Provide the [x, y] coordinate of the cell's center where the given text is located.  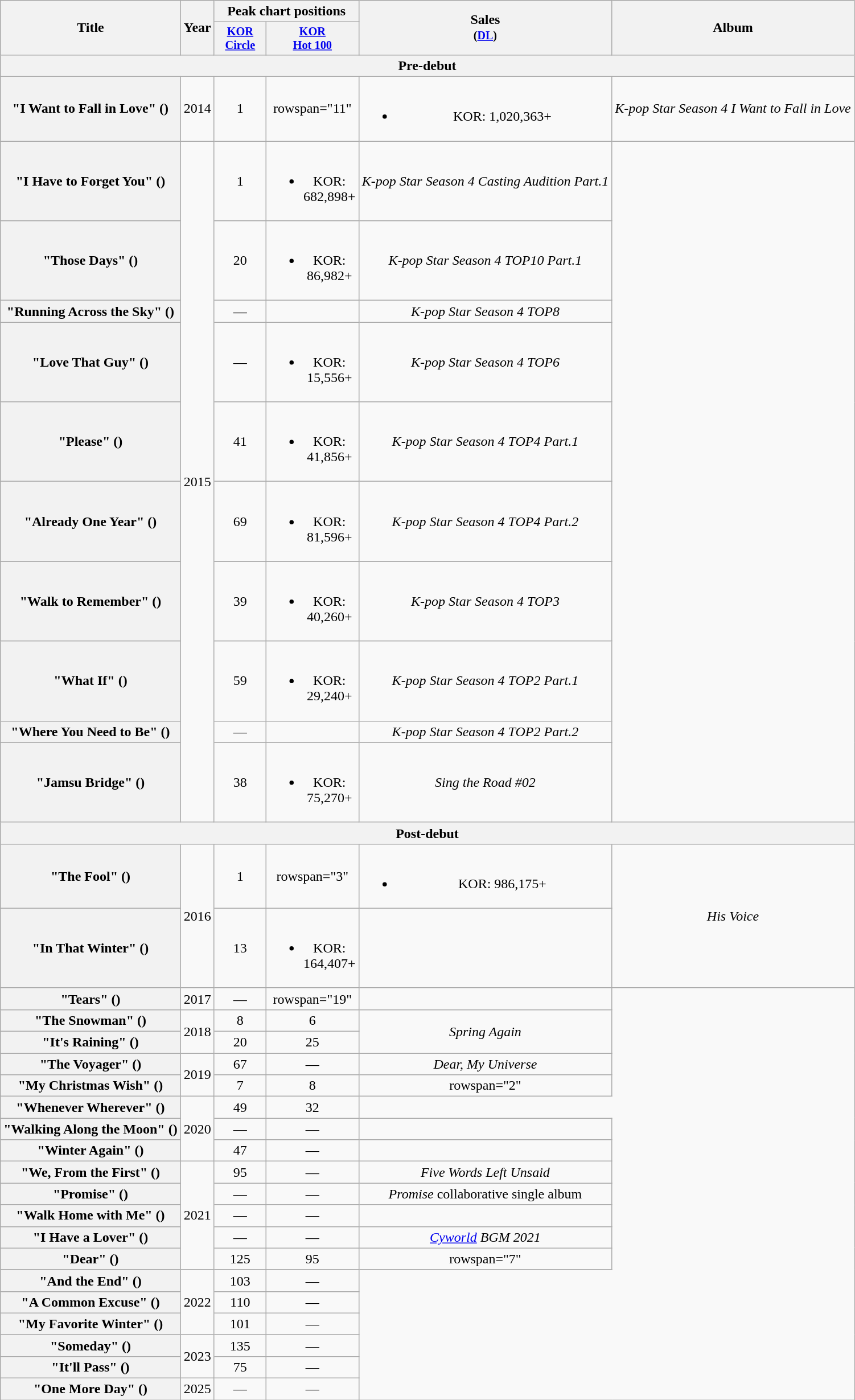
KOR: 15,556+ [312, 362]
101 [240, 1324]
KOR: 81,596+ [312, 522]
Pre-debut [427, 65]
KOR: 682,898+ [312, 181]
rowspan="3" [312, 876]
KOR: 75,270+ [312, 782]
"Please" () [91, 442]
6 [312, 1020]
Album [733, 28]
69 [240, 522]
39 [240, 601]
2018 [197, 1031]
KOR: 41,856+ [312, 442]
2022 [197, 1302]
38 [240, 782]
Sales(DL) [485, 28]
13 [240, 948]
K-pop Star Season 4 TOP10 Part.1 [485, 261]
KOR: 164,407+ [312, 948]
K-pop Star Season 4 TOP4 Part.2 [485, 522]
"The Voyager" () [91, 1064]
KOR: 40,260+ [312, 601]
Peak chart positions [286, 11]
2015 [197, 482]
"Whenever Wherever" () [91, 1107]
"It's Raining" () [91, 1042]
KOR: 86,982+ [312, 261]
K-pop Star Season 4 TOP8 [485, 311]
rowspan="7" [485, 1259]
2023 [197, 1356]
2016 [197, 915]
103 [240, 1280]
"Those Days" () [91, 261]
Cyworld BGM 2021 [485, 1237]
K-pop Star Season 4 I Want to Fall in Love [733, 109]
75 [240, 1367]
125 [240, 1259]
KOR: 1,020,363+ [485, 109]
"Walk to Remember" () [91, 601]
41 [240, 442]
K-pop Star Season 4 TOP3 [485, 601]
2025 [197, 1389]
K-pop Star Season 4 TOP6 [485, 362]
"Dear" () [91, 1259]
"The Fool" () [91, 876]
KOR: 29,240+ [312, 681]
Title [91, 28]
"Winter Again" () [91, 1151]
"My Favorite Winter" () [91, 1324]
Sing the Road #02 [485, 782]
rowspan="2" [485, 1086]
"The Snowman" () [91, 1020]
"My Christmas Wish" () [91, 1086]
"Walk Home with Me" () [91, 1216]
rowspan="19" [312, 999]
2019 [197, 1075]
Dear, My Universe [485, 1064]
2017 [197, 999]
"One More Day" () [91, 1389]
110 [240, 1302]
"I Have a Lover" () [91, 1237]
135 [240, 1345]
"And the End" () [91, 1280]
K-pop Star Season 4 Casting Audition Part.1 [485, 181]
"Running Across the Sky" () [91, 311]
KORCircle [240, 39]
"What If" () [91, 681]
2020 [197, 1129]
Five Words Left Unsaid [485, 1172]
His Voice [733, 915]
67 [240, 1064]
"Someday" () [91, 1345]
K-pop Star Season 4 TOP4 Part.1 [485, 442]
"It'll Pass" () [91, 1367]
2014 [197, 109]
"Walking Along the Moon" () [91, 1129]
"We, From the First" () [91, 1172]
49 [240, 1107]
Spring Again [485, 1031]
2021 [197, 1216]
"Love That Guy" () [91, 362]
Post-debut [427, 833]
"Promise" () [91, 1194]
"Already One Year" () [91, 522]
K-pop Star Season 4 TOP2 Part.1 [485, 681]
K-pop Star Season 4 TOP2 Part.2 [485, 732]
7 [240, 1086]
"In That Winter" () [91, 948]
"I Have to Forget You" () [91, 181]
32 [312, 1107]
rowspan="11" [312, 109]
25 [312, 1042]
"Jamsu Bridge" () [91, 782]
"A Common Excuse" () [91, 1302]
"Tears" () [91, 999]
"Where You Need to Be" () [91, 732]
"I Want to Fall in Love" () [91, 109]
KORHot 100 [312, 39]
KOR: 986,175+ [485, 876]
Promise collaborative single album [485, 1194]
Year [197, 28]
59 [240, 681]
47 [240, 1151]
